Identify which cell holds the provided text, then report its [x, y] central coordinate. 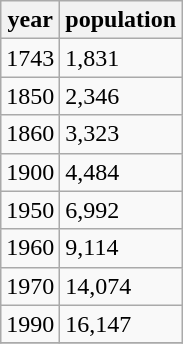
1950 [30, 210]
6,992 [121, 210]
1850 [30, 96]
9,114 [121, 248]
1970 [30, 286]
1990 [30, 324]
16,147 [121, 324]
1,831 [121, 58]
2,346 [121, 96]
14,074 [121, 286]
population [121, 20]
3,323 [121, 134]
1960 [30, 248]
year [30, 20]
1743 [30, 58]
1900 [30, 172]
4,484 [121, 172]
1860 [30, 134]
